For the text-containing cell, return its midpoint in (X, Y) coordinate format. 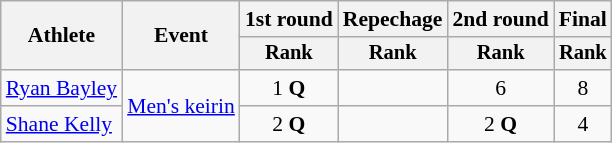
Ryan Bayley (62, 88)
4 (583, 124)
1 Q (289, 88)
Repechage (393, 19)
Men's keirin (181, 106)
Event (181, 36)
1st round (289, 19)
6 (500, 88)
Athlete (62, 36)
2nd round (500, 19)
8 (583, 88)
Final (583, 19)
Shane Kelly (62, 124)
